Pinpoint the cell where the given text exists, returning its [X, Y] midpoint coordinate. 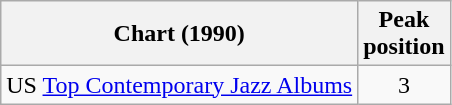
3 [404, 85]
Peakposition [404, 34]
US Top Contemporary Jazz Albums [180, 85]
Chart (1990) [180, 34]
